Locate the cell with the specified text and output its (X, Y) center coordinate. 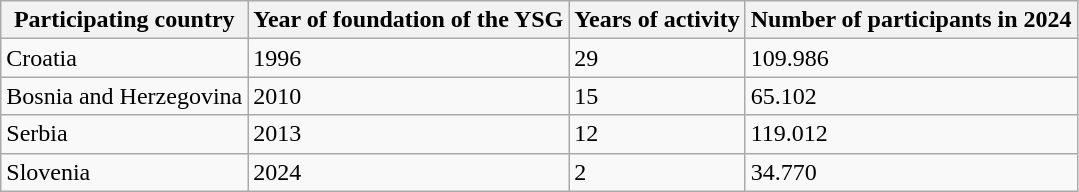
15 (657, 96)
109.986 (911, 58)
34.770 (911, 172)
29 (657, 58)
2013 (408, 134)
2 (657, 172)
12 (657, 134)
1996 (408, 58)
Number of participants in 2024 (911, 20)
Slovenia (124, 172)
119.012 (911, 134)
Serbia (124, 134)
2010 (408, 96)
65.102 (911, 96)
Year of foundation of the YSG (408, 20)
Years of activity (657, 20)
2024 (408, 172)
Croatia (124, 58)
Bosnia and Herzegovina (124, 96)
Participating country (124, 20)
